Return the [x, y] coordinate for the center point of the cell that contains the specified text.  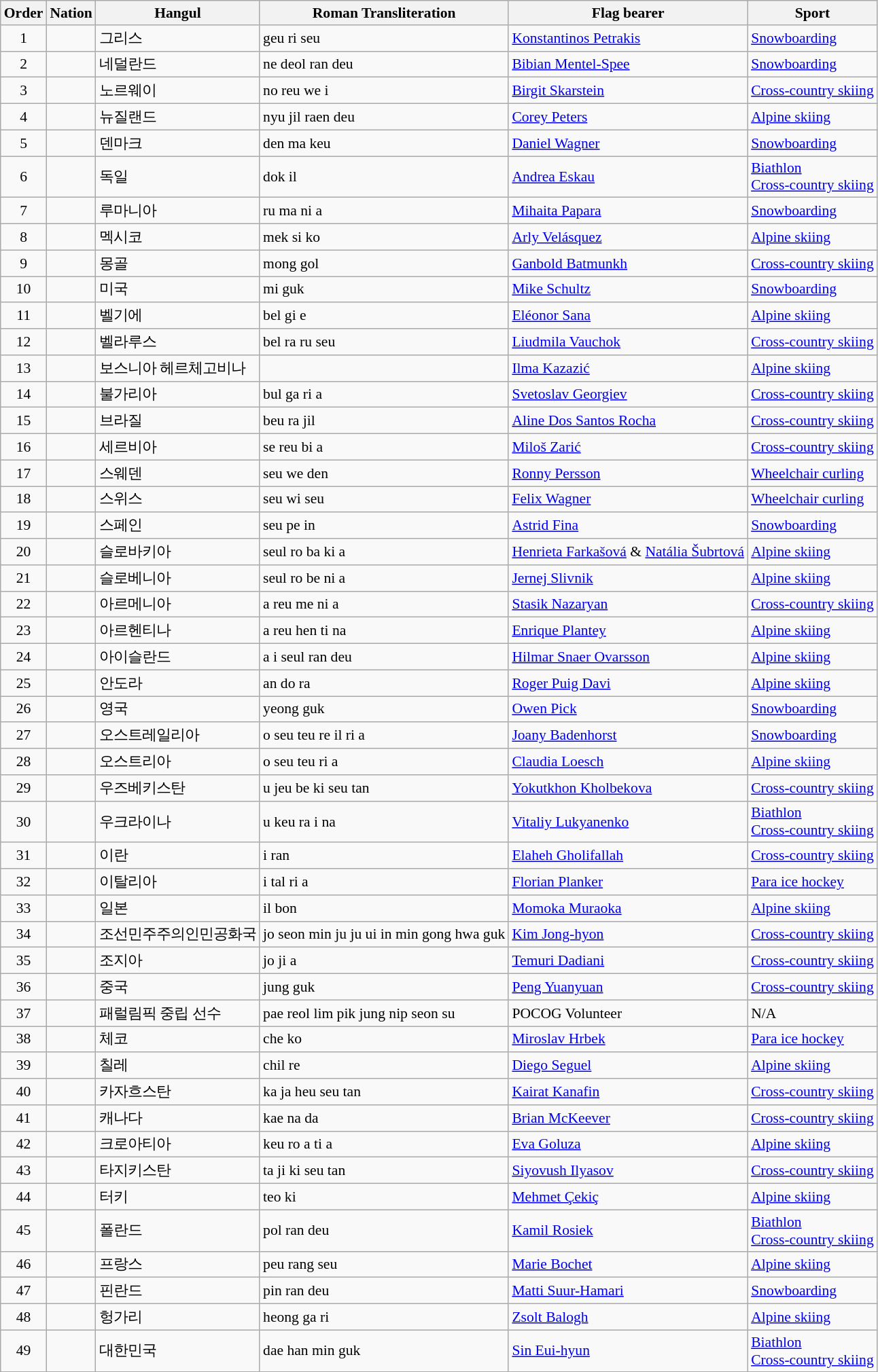
폴란드 [178, 1231]
i tal ri a [384, 882]
미국 [178, 289]
Stasik Nazaryan [628, 604]
46 [24, 1265]
34 [24, 935]
Elaheh Gholifallah [628, 856]
Marie Bochet [628, 1265]
il bon [384, 909]
Nation [71, 13]
Brian McKeever [628, 1118]
Claudia Loesch [628, 762]
보스니아 헤르체고비나 [178, 368]
u keu ra i na [384, 822]
POCOG Volunteer [628, 1013]
Diego Seguel [628, 1066]
seu wi seu [384, 500]
멕시코 [178, 238]
bel gi e [384, 317]
스웨덴 [178, 473]
Siyovush Ilyasov [628, 1171]
Eléonor Sana [628, 317]
16 [24, 447]
12 [24, 342]
안도라 [178, 683]
Joany Badenhorst [628, 736]
Owen Pick [628, 709]
nyu jil raen deu [384, 117]
Liudmila Vauchok [628, 342]
43 [24, 1171]
이탈리아 [178, 882]
den ma keu [384, 143]
벨기에 [178, 317]
a i seul ran deu [384, 657]
ne deol ran deu [384, 64]
Jernej Slivnik [628, 579]
19 [24, 526]
벨라루스 [178, 342]
21 [24, 579]
아르메니아 [178, 604]
27 [24, 736]
kae na da [384, 1118]
일본 [178, 909]
불가리아 [178, 394]
ru ma ni a [384, 211]
핀란드 [178, 1290]
5 [24, 143]
jo seon min ju ju ui in min gong hwa guk [384, 935]
23 [24, 630]
pol ran deu [384, 1231]
브라질 [178, 421]
조선민주주의인민공화국 [178, 935]
1 [24, 38]
Eva Goluza [628, 1144]
카자흐스탄 [178, 1092]
che ko [384, 1039]
Mihaita Papara [628, 211]
Felix Wagner [628, 500]
15 [24, 421]
geu ri seu [384, 38]
체코 [178, 1039]
독일 [178, 177]
Kim Jong-hyon [628, 935]
N/A [813, 1013]
Henrieta Farkašová & Natália Šubrtová [628, 552]
Momoka Muraoka [628, 909]
a reu hen ti na [384, 630]
슬로베니아 [178, 579]
chil re [384, 1066]
그리스 [178, 38]
se reu bi a [384, 447]
17 [24, 473]
Bibian Mentel-Spee [628, 64]
jo ji a [384, 960]
11 [24, 317]
Miloš Zarić [628, 447]
yeong guk [384, 709]
Zsolt Balogh [628, 1318]
Andrea Eskau [628, 177]
루마니아 [178, 211]
jung guk [384, 988]
대한민국 [178, 1350]
오스트레일리아 [178, 736]
덴마크 [178, 143]
pin ran deu [384, 1290]
Aline Dos Santos Rocha [628, 421]
타지키스탄 [178, 1171]
Matti Suur-Hamari [628, 1290]
2 [24, 64]
bel ra ru seu [384, 342]
49 [24, 1350]
42 [24, 1144]
keu ro a ti a [384, 1144]
o seu teu ri a [384, 762]
우크라이나 [178, 822]
mek si ko [384, 238]
노르웨이 [178, 91]
Order [24, 13]
헝가리 [178, 1318]
Sin Eui-hyun [628, 1350]
ta ji ki seu tan [384, 1171]
Temuri Dadiani [628, 960]
20 [24, 552]
Astrid Fina [628, 526]
Kairat Kanafin [628, 1092]
seul ro ba ki a [384, 552]
Ronny Persson [628, 473]
33 [24, 909]
o seu teu re il ri a [384, 736]
Arly Velásquez [628, 238]
22 [24, 604]
28 [24, 762]
6 [24, 177]
seu we den [384, 473]
Corey Peters [628, 117]
스페인 [178, 526]
9 [24, 264]
중국 [178, 988]
13 [24, 368]
dok il [384, 177]
세르비아 [178, 447]
dae han min guk [384, 1350]
seul ro be ni a [384, 579]
seu pe in [384, 526]
Ilma Kazazić [628, 368]
Hangul [178, 13]
이란 [178, 856]
39 [24, 1066]
47 [24, 1290]
29 [24, 788]
45 [24, 1231]
Roman Transliteration [384, 13]
3 [24, 91]
Miroslav Hrbek [628, 1039]
아이슬란드 [178, 657]
7 [24, 211]
teo ki [384, 1197]
캐나다 [178, 1118]
Roger Puig Davi [628, 683]
pae reol lim pik jung nip seon su [384, 1013]
32 [24, 882]
31 [24, 856]
an do ra [384, 683]
36 [24, 988]
i ran [384, 856]
아르헨티나 [178, 630]
41 [24, 1118]
ka ja heu seu tan [384, 1092]
14 [24, 394]
mi guk [384, 289]
8 [24, 238]
bul ga ri a [384, 394]
조지아 [178, 960]
Enrique Plantey [628, 630]
Kamil Rosiek [628, 1231]
44 [24, 1197]
Yokutkhon Kholbekova [628, 788]
슬로바키아 [178, 552]
Flag bearer [628, 13]
40 [24, 1092]
Svetoslav Georgiev [628, 394]
24 [24, 657]
Ganbold Batmunkh [628, 264]
패럴림픽 중립 선수 [178, 1013]
10 [24, 289]
Hilmar Snaer Ovarsson [628, 657]
beu ra jil [384, 421]
Mike Schultz [628, 289]
Peng Yuanyuan [628, 988]
칠레 [178, 1066]
35 [24, 960]
몽골 [178, 264]
u jeu be ki seu tan [384, 788]
오스트리아 [178, 762]
peu rang seu [384, 1265]
프랑스 [178, 1265]
48 [24, 1318]
Sport [813, 13]
Birgit Skarstein [628, 91]
터키 [178, 1197]
스위스 [178, 500]
mong gol [384, 264]
a reu me ni a [384, 604]
37 [24, 1013]
38 [24, 1039]
26 [24, 709]
18 [24, 500]
Daniel Wagner [628, 143]
뉴질랜드 [178, 117]
25 [24, 683]
4 [24, 117]
no reu we i [384, 91]
30 [24, 822]
heong ga ri [384, 1318]
Mehmet Çekiç [628, 1197]
영국 [178, 709]
우즈베키스탄 [178, 788]
Konstantinos Petrakis [628, 38]
Florian Planker [628, 882]
크로아티아 [178, 1144]
네덜란드 [178, 64]
Vitaliy Lukyanenko [628, 822]
